Scan for the cell matching the given text and deliver its (x, y) coordinate at center. 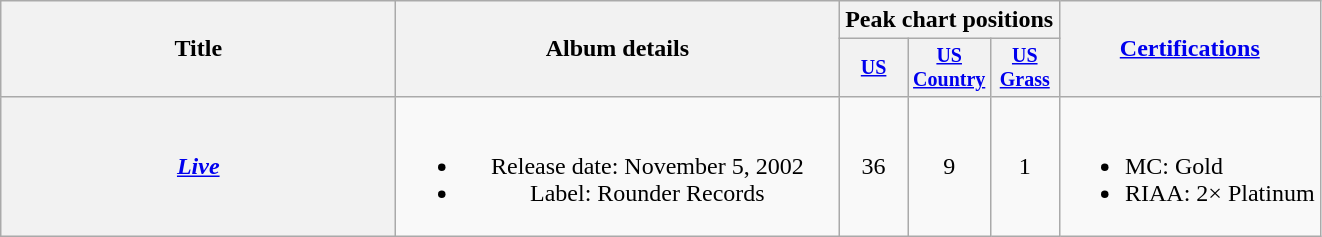
9 (949, 166)
Certifications (1190, 49)
US Country (949, 68)
MC: GoldRIAA: 2× Platinum (1190, 166)
US (874, 68)
Album details (618, 49)
US Grass (1024, 68)
36 (874, 166)
Peak chart positions (950, 20)
Title (198, 49)
1 (1024, 166)
Live (198, 166)
Release date: November 5, 2002Label: Rounder Records (618, 166)
